Detect which cell encompasses the target text, then output its [X, Y] center coordinate. 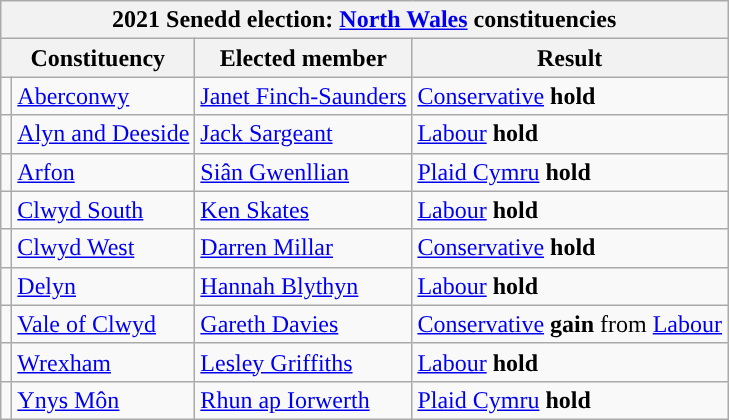
Elected member [304, 58]
Siân Gwenllian [304, 172]
Clwyd South [104, 210]
2021 Senedd election: North Wales constituencies [364, 20]
Conservative gain from Labour [570, 324]
Ynys Môn [104, 400]
Janet Finch-Saunders [304, 96]
Hannah Blythyn [304, 286]
Rhun ap Iorwerth [304, 400]
Ken Skates [304, 210]
Alyn and Deeside [104, 134]
Constituency [98, 58]
Delyn [104, 286]
Lesley Griffiths [304, 362]
Aberconwy [104, 96]
Gareth Davies [304, 324]
Jack Sargeant [304, 134]
Arfon [104, 172]
Clwyd West [104, 248]
Darren Millar [304, 248]
Result [570, 58]
Wrexham [104, 362]
Vale of Clwyd [104, 324]
